From the cell containing the given text, extract its center point as [X, Y] coordinate. 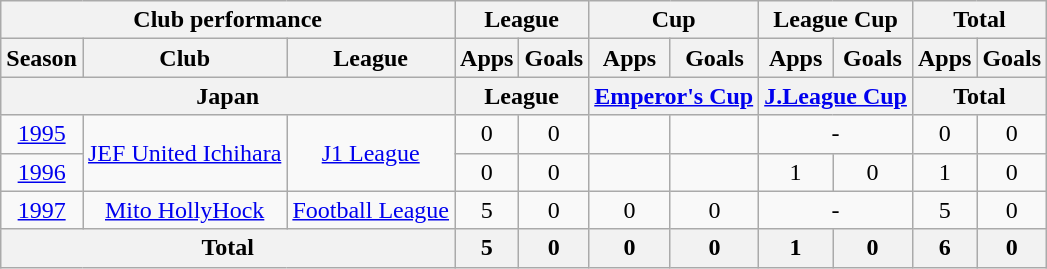
JEF United Ichihara [184, 153]
J.League Cup [836, 96]
6 [944, 248]
League Cup [836, 20]
1996 [42, 172]
J1 League [371, 153]
Japan [228, 96]
Emperor's Cup [674, 96]
1995 [42, 134]
Cup [674, 20]
Club [184, 58]
Mito HollyHock [184, 210]
Football League [371, 210]
Club performance [228, 20]
1997 [42, 210]
Season [42, 58]
